Provide the (X, Y) coordinate of the cell's center where the given text is located.  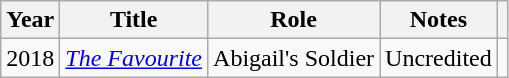
Title (134, 20)
Year (30, 20)
Role (294, 20)
2018 (30, 58)
The Favourite (134, 58)
Notes (439, 20)
Uncredited (439, 58)
Abigail's Soldier (294, 58)
